From the cell containing the given text, extract its center point as [x, y] coordinate. 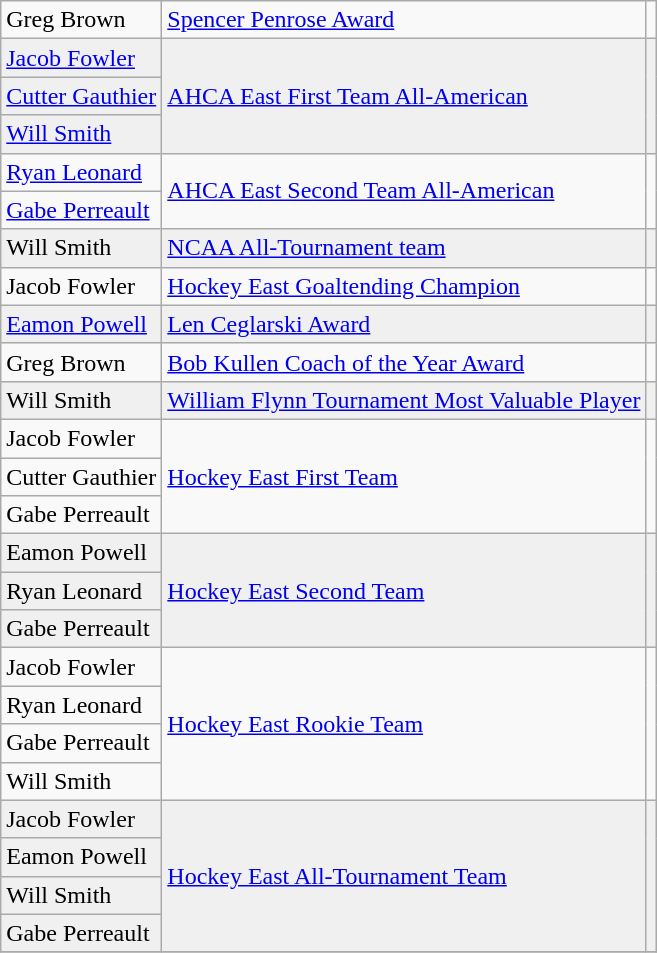
Hockey East First Team [404, 476]
NCAA All-Tournament team [404, 248]
AHCA East First Team All-American [404, 96]
Hockey East Rookie Team [404, 724]
Hockey East Second Team [404, 591]
Bob Kullen Coach of the Year Award [404, 362]
William Flynn Tournament Most Valuable Player [404, 400]
Hockey East All-Tournament Team [404, 876]
Len Ceglarski Award [404, 324]
Spencer Penrose Award [404, 20]
AHCA East Second Team All-American [404, 191]
Hockey East Goaltending Champion [404, 286]
